Extract the [X, Y] coordinate from the center of the cell holding the provided text.  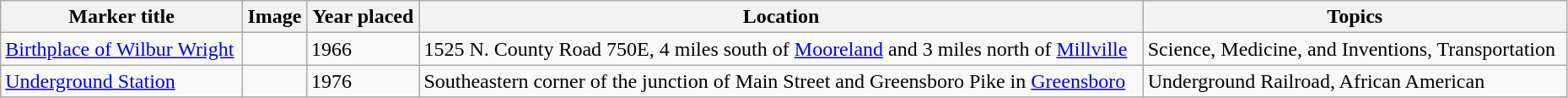
Southeastern corner of the junction of Main Street and Greensboro Pike in Greensboro [781, 81]
Topics [1355, 17]
Year placed [363, 17]
Marker title [121, 17]
Location [781, 17]
1966 [363, 49]
1525 N. County Road 750E, 4 miles south of Mooreland and 3 miles north of Millville [781, 49]
Birthplace of Wilbur Wright [121, 49]
Science, Medicine, and Inventions, Transportation [1355, 49]
Underground Railroad, African American [1355, 81]
Image [274, 17]
Underground Station [121, 81]
1976 [363, 81]
